Extract the [x, y] coordinate from the center of the cell holding the provided text.  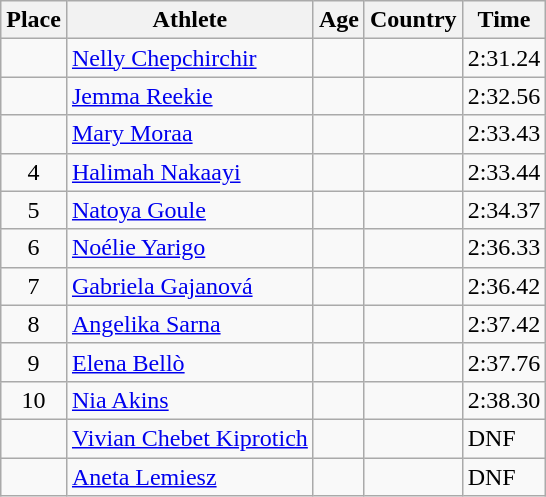
Athlete [190, 20]
Time [504, 20]
2:33.44 [504, 172]
Natoya Goule [190, 210]
Gabriela Gajanová [190, 286]
2:33.43 [504, 134]
Age [338, 20]
9 [34, 362]
Jemma Reekie [190, 96]
7 [34, 286]
10 [34, 400]
Vivian Chebet Kiprotich [190, 438]
2:37.42 [504, 324]
Country [413, 20]
Aneta Lemiesz [190, 477]
Angelika Sarna [190, 324]
2:32.56 [504, 96]
2:36.33 [504, 248]
Nia Akins [190, 400]
4 [34, 172]
Mary Moraa [190, 134]
Place [34, 20]
2:31.24 [504, 58]
2:34.37 [504, 210]
Noélie Yarigo [190, 248]
Nelly Chepchirchir [190, 58]
Halimah Nakaayi [190, 172]
6 [34, 248]
5 [34, 210]
2:38.30 [504, 400]
8 [34, 324]
2:36.42 [504, 286]
Elena Bellò [190, 362]
2:37.76 [504, 362]
